Scan for the cell matching the given text and deliver its [x, y] coordinate at center. 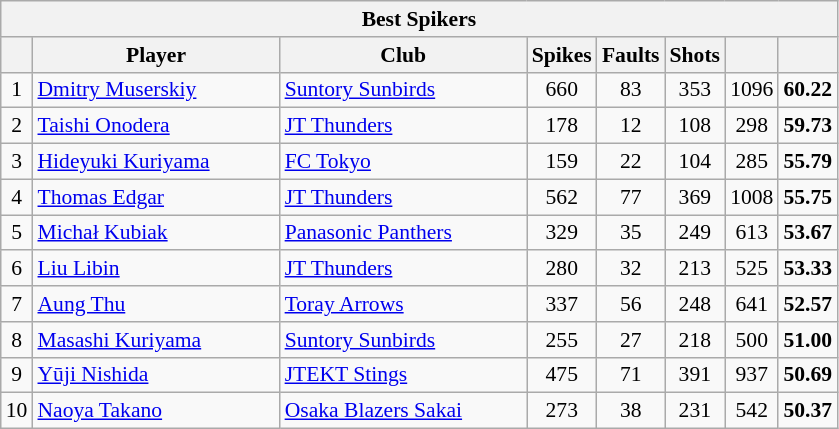
280 [562, 269]
10 [17, 411]
562 [562, 197]
255 [562, 340]
Liu Libin [156, 269]
159 [562, 162]
329 [562, 233]
1 [17, 90]
475 [562, 375]
218 [696, 340]
108 [696, 126]
613 [752, 233]
Panasonic Panthers [404, 233]
7 [17, 304]
8 [17, 340]
4 [17, 197]
Toray Arrows [404, 304]
249 [696, 233]
35 [631, 233]
Michał Kubiak [156, 233]
77 [631, 197]
52.57 [808, 304]
5 [17, 233]
231 [696, 411]
2 [17, 126]
273 [562, 411]
59.73 [808, 126]
51.00 [808, 340]
Faults [631, 55]
83 [631, 90]
213 [696, 269]
Taishi Onodera [156, 126]
Player [156, 55]
Yūji Nishida [156, 375]
12 [631, 126]
1096 [752, 90]
Naoya Takano [156, 411]
660 [562, 90]
Thomas Edgar [156, 197]
55.79 [808, 162]
50.69 [808, 375]
104 [696, 162]
Shots [696, 55]
27 [631, 340]
369 [696, 197]
1008 [752, 197]
9 [17, 375]
248 [696, 304]
3 [17, 162]
Masashi Kuriyama [156, 340]
JTEKT Stings [404, 375]
50.37 [808, 411]
Best Spikers [419, 19]
22 [631, 162]
641 [752, 304]
32 [631, 269]
937 [752, 375]
55.75 [808, 197]
56 [631, 304]
353 [696, 90]
542 [752, 411]
Dmitry Muserskiy [156, 90]
Club [404, 55]
298 [752, 126]
6 [17, 269]
391 [696, 375]
Osaka Blazers Sakai [404, 411]
71 [631, 375]
60.22 [808, 90]
337 [562, 304]
Spikes [562, 55]
285 [752, 162]
FC Tokyo [404, 162]
Hideyuki Kuriyama [156, 162]
53.67 [808, 233]
525 [752, 269]
178 [562, 126]
38 [631, 411]
500 [752, 340]
53.33 [808, 269]
Aung Thu [156, 304]
